Output the (X, Y) coordinate of the center of the cell containing the given text.  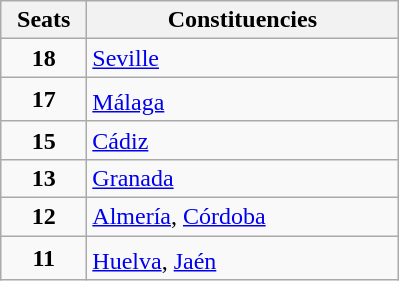
Cádiz (242, 140)
15 (44, 140)
Seville (242, 58)
Seats (44, 20)
Huelva, Jaén (242, 258)
Granada (242, 178)
11 (44, 258)
18 (44, 58)
Málaga (242, 100)
17 (44, 100)
Constituencies (242, 20)
Almería, Córdoba (242, 217)
12 (44, 217)
13 (44, 178)
